Determine the (x, y) coordinate at the center of the cell enclosing the given text.  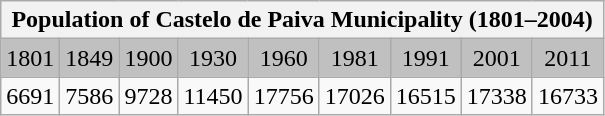
1849 (90, 58)
17338 (496, 96)
1960 (284, 58)
9728 (148, 96)
1801 (30, 58)
16733 (568, 96)
17756 (284, 96)
7586 (90, 96)
2001 (496, 58)
11450 (213, 96)
2011 (568, 58)
1900 (148, 58)
Population of Castelo de Paiva Municipality (1801–2004) (302, 20)
16515 (426, 96)
17026 (354, 96)
1981 (354, 58)
6691 (30, 96)
1991 (426, 58)
1930 (213, 58)
